Return the [x, y] coordinate for the center point of the cell that contains the specified text.  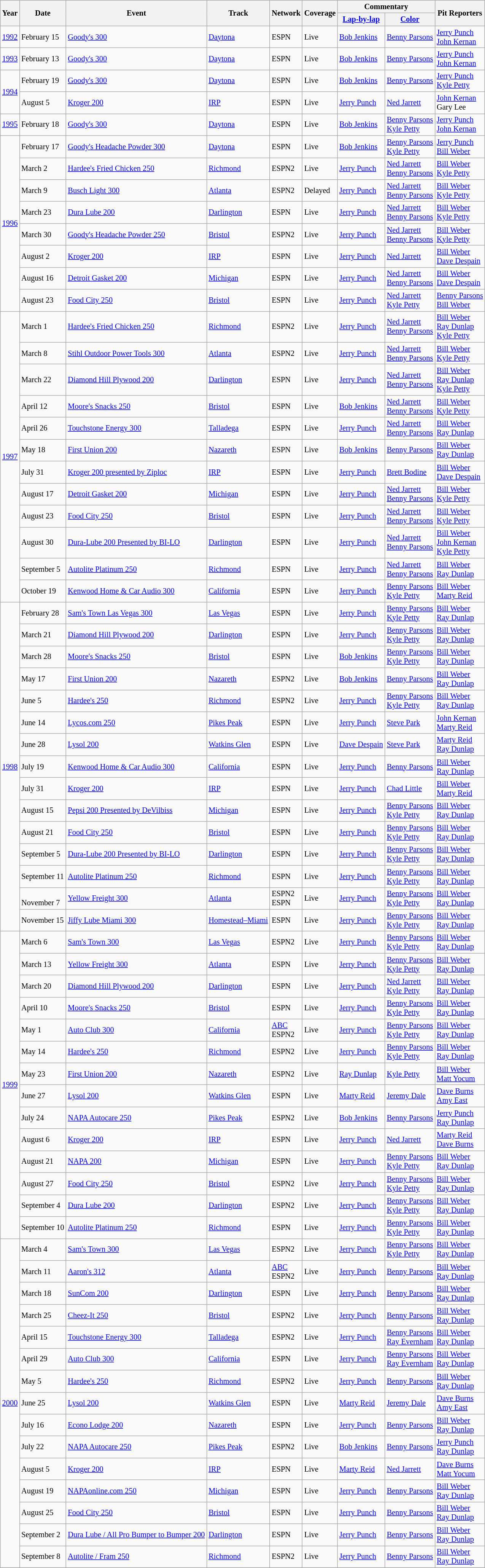
Homestead–Miami [238, 920]
Event [137, 13]
1998 [10, 767]
Year [10, 13]
August 19 [43, 1491]
March 25 [43, 1315]
August 16 [43, 278]
March 4 [43, 1249]
November 15 [43, 920]
March 9 [43, 190]
May 23 [43, 1074]
May 14 [43, 1052]
March 2 [43, 169]
July 22 [43, 1447]
February 19 [43, 81]
Pepsi 200 Presented by DeVilbiss [137, 810]
Marty Reid Dave Burns [460, 1140]
Pit Reporters [460, 13]
Aaron's 312 [137, 1271]
September 8 [43, 1557]
1995 [10, 124]
Jerry Punch Kyle Petty [460, 81]
March 8 [43, 353]
June 5 [43, 701]
March 13 [43, 964]
August 15 [43, 810]
Dave Despain [361, 745]
March 18 [43, 1293]
1992 [10, 37]
June 28 [43, 745]
Delayed [320, 190]
1994 [10, 91]
April 15 [43, 1337]
Brett Bodine [410, 472]
Coverage [320, 13]
Commentary [386, 6]
March 21 [43, 635]
June 25 [43, 1403]
November 7 [43, 898]
June 27 [43, 1096]
April 29 [43, 1359]
2000 [10, 1403]
Chad Little [410, 788]
August 17 [43, 494]
1999 [10, 1085]
September 10 [43, 1227]
February 28 [43, 613]
February 15 [43, 37]
March 11 [43, 1271]
February 18 [43, 124]
July 24 [43, 1118]
August 25 [43, 1513]
Color [410, 19]
John Kernan Marty Reid [460, 723]
Autolite / Fram 250 [137, 1557]
September 2 [43, 1535]
March 20 [43, 986]
May 1 [43, 1030]
March 22 [43, 380]
May 17 [43, 679]
May 5 [43, 1381]
1997 [10, 456]
Lap-by-lap [361, 19]
Network [286, 13]
Track [238, 13]
September 11 [43, 876]
June 14 [43, 723]
Lycos.com 250 [137, 723]
Cheez-It 250 [137, 1315]
February 13 [43, 59]
March 28 [43, 657]
NAPAonline.com 250 [137, 1491]
August 27 [43, 1184]
May 18 [43, 450]
August 2 [43, 256]
Date [43, 13]
April 26 [43, 428]
NAPA 200 [137, 1161]
ESPN2 ESPN [286, 898]
Dura Lube / All Pro Bumper to Bumper 200 [137, 1535]
Stihl Outdoor Power Tools 300 [137, 353]
April 12 [43, 406]
August 30 [43, 542]
April 10 [43, 1008]
Econo Lodge 200 [137, 1425]
July 19 [43, 767]
Marty Reid Ray Dunlap [460, 745]
SunCom 200 [137, 1293]
March 6 [43, 942]
Jiffy Lube Miami 300 [137, 920]
October 19 [43, 591]
March 23 [43, 212]
March 30 [43, 234]
Dave Burns Matt Yocum [460, 1469]
Jerry Punch Bill Weber [460, 147]
Ray Dunlap [361, 1074]
John Kernan Gary Lee [460, 103]
Bill Weber John Kernan Kyle Petty [460, 542]
Goody's Headache Powder 300 [137, 147]
September 4 [43, 1206]
1993 [10, 59]
Benny Parsons Bill Weber [460, 300]
February 17 [43, 147]
August 6 [43, 1140]
Kyle Petty [410, 1074]
Sam's Town Las Vegas 300 [137, 613]
March 1 [43, 327]
Bill Weber Matt Yocum [460, 1074]
Goody's Headache Powder 250 [137, 234]
July 16 [43, 1425]
Kroger 200 presented by Ziploc [137, 472]
Busch Light 300 [137, 190]
1996 [10, 223]
